Provide the (x, y) coordinate of the cell's center where the given text is located.  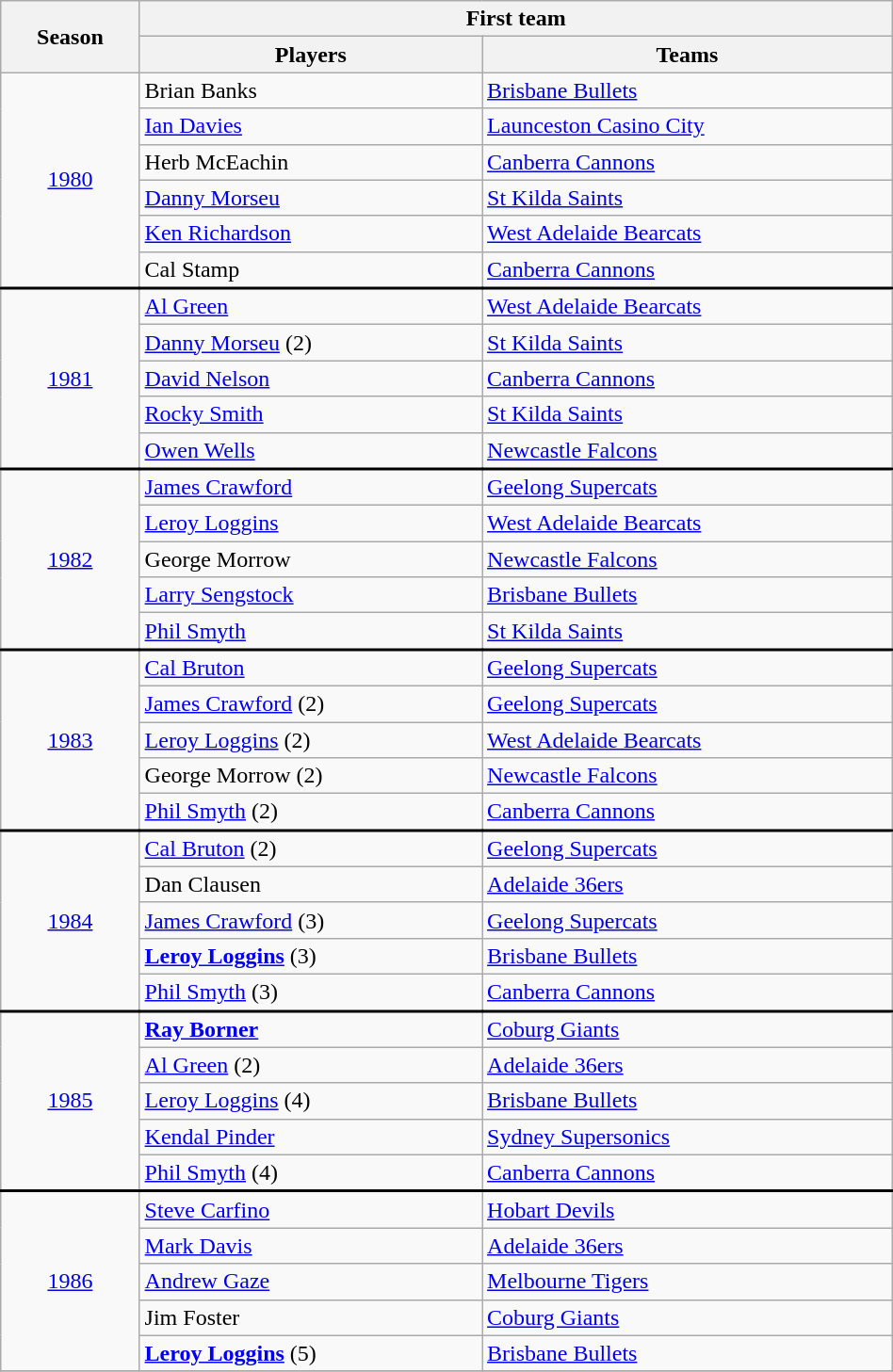
Brian Banks (311, 90)
Season (70, 37)
Danny Morseu (311, 198)
Mark Davis (311, 1246)
Al Green (311, 307)
1986 (70, 1281)
Ken Richardson (311, 234)
Launceston Casino City (688, 126)
David Nelson (311, 379)
Larry Sengstock (311, 595)
Phil Smyth (311, 631)
Leroy Loggins (311, 524)
Melbourne Tigers (688, 1282)
1983 (70, 740)
Phil Smyth (3) (311, 993)
Danny Morseu (2) (311, 343)
First team (516, 19)
Dan Clausen (311, 884)
Cal Bruton (311, 669)
1984 (70, 920)
1980 (70, 181)
Rocky Smith (311, 414)
Leroy Loggins (4) (311, 1101)
Kendal Pinder (311, 1137)
Ian Davies (311, 126)
Phil Smyth (2) (311, 812)
George Morrow (2) (311, 776)
Jim Foster (311, 1317)
Phil Smyth (4) (311, 1173)
Steve Carfino (311, 1209)
1985 (70, 1101)
Leroy Loggins (5) (311, 1353)
James Crawford (3) (311, 920)
Players (311, 55)
Leroy Loggins (2) (311, 739)
George Morrow (311, 559)
Owen Wells (311, 450)
Cal Bruton (2) (311, 847)
Al Green (2) (311, 1065)
James Crawford (311, 488)
1981 (70, 379)
Ray Borner (311, 1028)
James Crawford (2) (311, 703)
Hobart Devils (688, 1209)
Teams (688, 55)
Andrew Gaze (311, 1282)
Herb McEachin (311, 162)
Cal Stamp (311, 269)
Sydney Supersonics (688, 1137)
Leroy Loggins (3) (311, 956)
1982 (70, 559)
